Return the [X, Y] coordinate for the center point of the cell that contains the specified text.  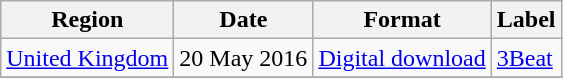
United Kingdom [88, 58]
20 May 2016 [244, 58]
Format [402, 20]
Date [244, 20]
Region [88, 20]
3Beat [526, 58]
Digital download [402, 58]
Label [526, 20]
